Capture the cell that displays the provided text and extract its (x, y) central coordinate. 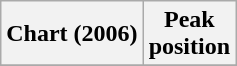
Peakposition (189, 34)
Chart (2006) (72, 34)
